Output the (x, y) coordinate of the center of the cell containing the given text.  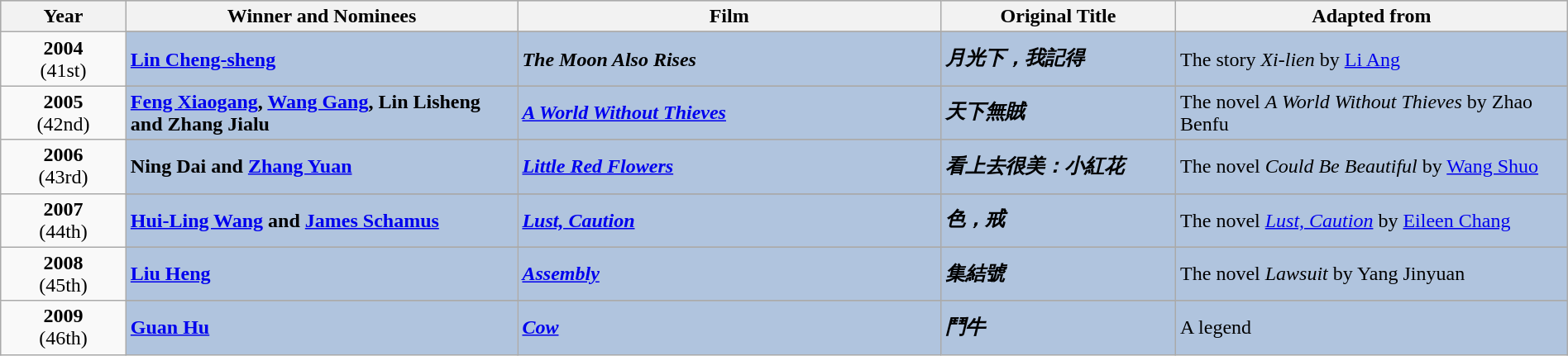
Lust, Caution (729, 220)
Lin Cheng-sheng (322, 59)
2008(45th) (64, 274)
色，戒 (1058, 220)
集結號 (1058, 274)
Little Red Flowers (729, 167)
2009(46th) (64, 327)
A World Without Thieves (729, 112)
Ning Dai and Zhang Yuan (322, 167)
Year (64, 17)
The story Xi-lien by Li Ang (1372, 59)
2005(42nd) (64, 112)
Cow (729, 327)
Feng Xiaogang, Wang Gang, Lin Lisheng and Zhang Jialu (322, 112)
2004(41st) (64, 59)
2007(44th) (64, 220)
2006(43rd) (64, 167)
The novel Lust, Caution by Eileen Chang (1372, 220)
Guan Hu (322, 327)
Film (729, 17)
Liu Heng (322, 274)
Winner and Nominees (322, 17)
Adapted from (1372, 17)
看上去很美：小紅花 (1058, 167)
Assembly (729, 274)
月光下，我記得 (1058, 59)
The novel Could Be Beautiful by Wang Shuo (1372, 167)
Hui-Ling Wang and James Schamus (322, 220)
Original Title (1058, 17)
天下無賊 (1058, 112)
The Moon Also Rises (729, 59)
鬥牛 (1058, 327)
The novel A World Without Thieves by Zhao Benfu (1372, 112)
A legend (1372, 327)
The novel Lawsuit by Yang Jinyuan (1372, 274)
